Scan for the cell matching the given text and deliver its [x, y] coordinate at center. 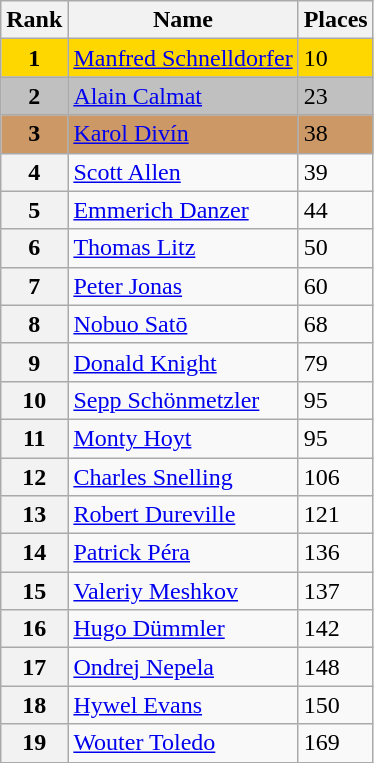
14 [34, 553]
Rank [34, 20]
Manfred Schnelldorfer [183, 58]
2 [34, 96]
12 [34, 477]
137 [336, 591]
Charles Snelling [183, 477]
169 [336, 743]
Karol Divín [183, 134]
17 [34, 667]
Emmerich Danzer [183, 210]
1 [34, 58]
3 [34, 134]
Robert Dureville [183, 515]
4 [34, 172]
Name [183, 20]
142 [336, 629]
18 [34, 705]
9 [34, 362]
60 [336, 286]
Patrick Péra [183, 553]
79 [336, 362]
16 [34, 629]
Wouter Toledo [183, 743]
Hugo Dümmler [183, 629]
5 [34, 210]
Places [336, 20]
39 [336, 172]
Monty Hoyt [183, 438]
19 [34, 743]
13 [34, 515]
15 [34, 591]
Sepp Schönmetzler [183, 400]
8 [34, 324]
38 [336, 134]
11 [34, 438]
148 [336, 667]
Peter Jonas [183, 286]
23 [336, 96]
44 [336, 210]
Thomas Litz [183, 248]
106 [336, 477]
50 [336, 248]
136 [336, 553]
150 [336, 705]
6 [34, 248]
121 [336, 515]
Nobuo Satō [183, 324]
Scott Allen [183, 172]
Ondrej Nepela [183, 667]
Valeriy Meshkov [183, 591]
Donald Knight [183, 362]
Alain Calmat [183, 96]
Hywel Evans [183, 705]
68 [336, 324]
7 [34, 286]
